Detect which cell encompasses the target text, then output its [X, Y] center coordinate. 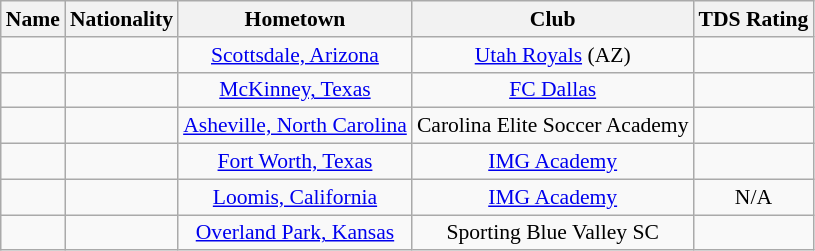
Club [553, 19]
N/A [753, 197]
Asheville, North Carolina [295, 126]
Name [33, 19]
Fort Worth, Texas [295, 162]
McKinney, Texas [295, 90]
Overland Park, Kansas [295, 233]
Sporting Blue Valley SC [553, 233]
Scottsdale, Arizona [295, 55]
Carolina Elite Soccer Academy [553, 126]
TDS Rating [753, 19]
Loomis, California [295, 197]
Hometown [295, 19]
Nationality [122, 19]
FC Dallas [553, 90]
Utah Royals (AZ) [553, 55]
